Find where the given text appears and provide that cell's center as (x, y) coordinate. 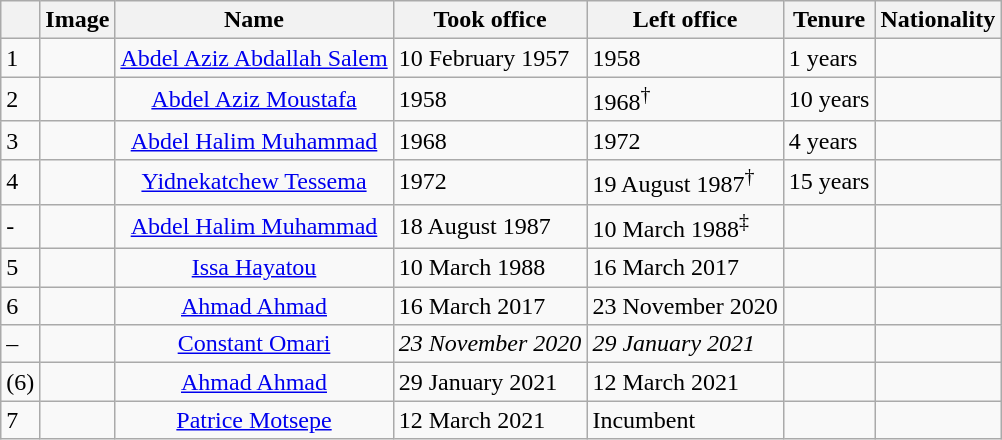
Image (78, 20)
3 (20, 140)
Abdel Aziz Moustafa (254, 100)
Patrice Motsepe (254, 420)
– (20, 344)
- (20, 226)
7 (20, 420)
Constant Omari (254, 344)
5 (20, 268)
Yidnekatchew Tessema (254, 182)
Took office (490, 20)
4 years (829, 140)
10 March 1988 (490, 268)
10 years (829, 100)
1 (20, 58)
19 August 1987† (685, 182)
1968† (685, 100)
1 years (829, 58)
Nationality (938, 20)
1968 (490, 140)
Tenure (829, 20)
Issa Hayatou (254, 268)
10 March 1988‡ (685, 226)
Abdel Aziz Abdallah Salem (254, 58)
Incumbent (685, 420)
Left office (685, 20)
4 (20, 182)
2 (20, 100)
6 (20, 306)
15 years (829, 182)
(6) (20, 382)
18 August 1987 (490, 226)
10 February 1957 (490, 58)
Name (254, 20)
